Return [x, y] of the center of cell containing provided text 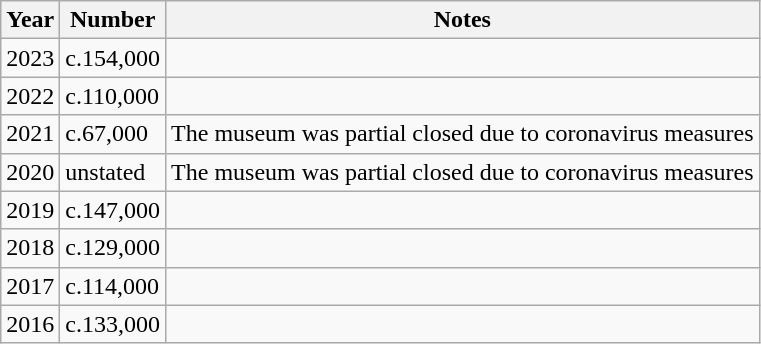
2021 [30, 134]
Year [30, 20]
unstated [113, 172]
Notes [463, 20]
c.147,000 [113, 210]
2019 [30, 210]
c.110,000 [113, 96]
c.67,000 [113, 134]
2016 [30, 324]
2023 [30, 58]
c.129,000 [113, 248]
Number [113, 20]
c.114,000 [113, 286]
c.133,000 [113, 324]
c.154,000 [113, 58]
2018 [30, 248]
2020 [30, 172]
2017 [30, 286]
2022 [30, 96]
